For the text-containing cell, return its midpoint in [X, Y] coordinate format. 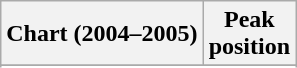
Peakposition [249, 34]
Chart (2004–2005) [102, 34]
